Provide the [X, Y] coordinate of the cell's center where the given text is located.  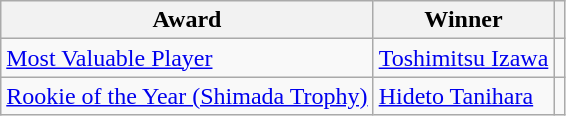
Toshimitsu Izawa [464, 58]
Award [187, 20]
Most Valuable Player [187, 58]
Hideto Tanihara [464, 96]
Winner [464, 20]
Rookie of the Year (Shimada Trophy) [187, 96]
